Find where the given text appears and provide that cell's center as (X, Y) coordinate. 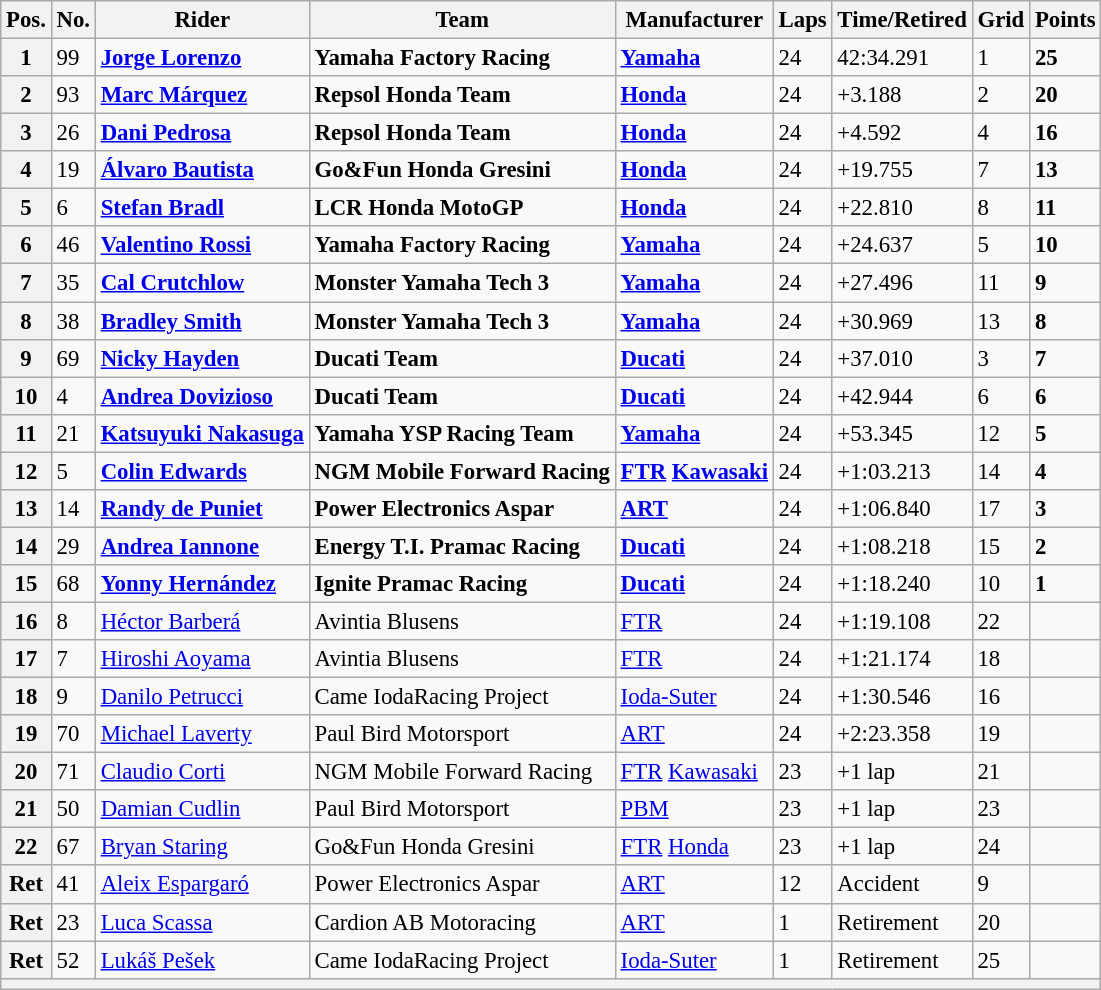
Yonny Hernández (202, 584)
+53.345 (902, 433)
+3.188 (902, 95)
+1:18.240 (902, 584)
Energy T.I. Pramac Racing (462, 546)
LCR Honda MotoGP (462, 208)
+27.496 (902, 283)
35 (73, 283)
50 (73, 809)
Andrea Dovizioso (202, 396)
Luca Scassa (202, 922)
Aleix Espargaró (202, 885)
67 (73, 847)
PBM (694, 809)
Danilo Petrucci (202, 697)
+30.969 (902, 321)
Accident (902, 885)
71 (73, 772)
93 (73, 95)
Nicky Hayden (202, 358)
Grid (1000, 20)
Katsuyuki Nakasuga (202, 433)
+1:03.213 (902, 471)
Andrea Iannone (202, 546)
Colin Edwards (202, 471)
Bradley Smith (202, 321)
Ignite Pramac Racing (462, 584)
42:34.291 (902, 58)
Michael Laverty (202, 734)
Stefan Bradl (202, 208)
Manufacturer (694, 20)
Cardion AB Motoracing (462, 922)
FTR Honda (694, 847)
Time/Retired (902, 20)
+1:30.546 (902, 697)
Jorge Lorenzo (202, 58)
Bryan Staring (202, 847)
Marc Márquez (202, 95)
+19.755 (902, 170)
41 (73, 885)
+2:23.358 (902, 734)
26 (73, 133)
Álvaro Bautista (202, 170)
52 (73, 960)
+1:08.218 (902, 546)
No. (73, 20)
Damian Cudlin (202, 809)
Pos. (26, 20)
Dani Pedrosa (202, 133)
Randy de Puniet (202, 509)
+4.592 (902, 133)
Hiroshi Aoyama (202, 659)
Team (462, 20)
+1:19.108 (902, 621)
68 (73, 584)
Héctor Barberá (202, 621)
46 (73, 245)
69 (73, 358)
+24.637 (902, 245)
70 (73, 734)
Rider (202, 20)
Points (1066, 20)
+1:06.840 (902, 509)
Cal Crutchlow (202, 283)
+22.810 (902, 208)
+42.944 (902, 396)
Lukáš Pešek (202, 960)
Claudio Corti (202, 772)
Yamaha YSP Racing Team (462, 433)
29 (73, 546)
+37.010 (902, 358)
99 (73, 58)
Laps (802, 20)
+1:21.174 (902, 659)
Valentino Rossi (202, 245)
38 (73, 321)
